Capture the cell that displays the provided text and extract its [x, y] central coordinate. 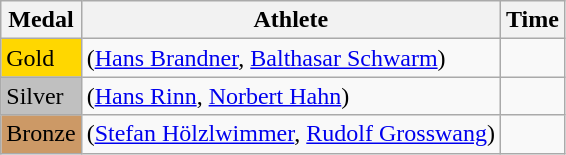
(Hans Rinn, Norbert Hahn) [290, 96]
Athlete [290, 20]
Bronze [41, 134]
Gold [41, 58]
Medal [41, 20]
Time [532, 20]
(Stefan Hölzlwimmer, Rudolf Grosswang) [290, 134]
(Hans Brandner, Balthasar Schwarm) [290, 58]
Silver [41, 96]
